Scan for the cell matching the given text and deliver its (X, Y) coordinate at center. 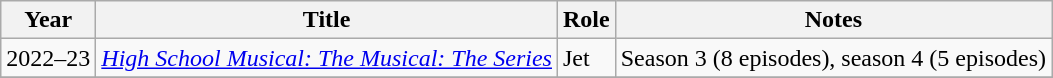
2022–23 (48, 58)
Season 3 (8 episodes), season 4 (5 episodes) (833, 58)
Year (48, 20)
Title (327, 20)
High School Musical: The Musical: The Series (327, 58)
Notes (833, 20)
Role (586, 20)
Jet (586, 58)
